Scan for the cell matching the given text and deliver its [x, y] coordinate at center. 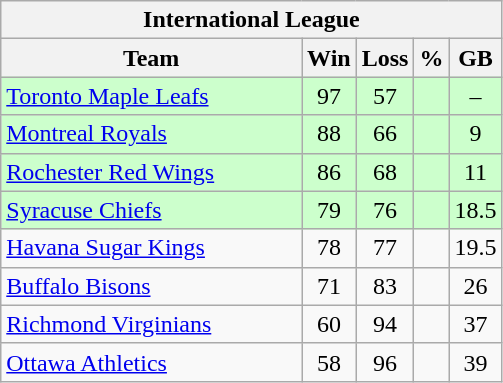
26 [476, 286]
19.5 [476, 248]
76 [385, 210]
Syracuse Chiefs [152, 210]
37 [476, 324]
79 [330, 210]
Montreal Royals [152, 134]
83 [385, 286]
– [476, 96]
Toronto Maple Leafs [152, 96]
71 [330, 286]
60 [330, 324]
GB [476, 58]
94 [385, 324]
Havana Sugar Kings [152, 248]
58 [330, 362]
88 [330, 134]
9 [476, 134]
77 [385, 248]
Loss [385, 58]
86 [330, 172]
Win [330, 58]
97 [330, 96]
96 [385, 362]
% [432, 58]
78 [330, 248]
Buffalo Bisons [152, 286]
Richmond Virginians [152, 324]
68 [385, 172]
Rochester Red Wings [152, 172]
66 [385, 134]
57 [385, 96]
International League [252, 20]
Team [152, 58]
11 [476, 172]
Ottawa Athletics [152, 362]
18.5 [476, 210]
39 [476, 362]
